Search for the cell housing the specified text and yield its (x, y) center coordinate. 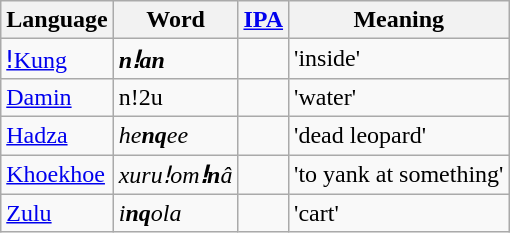
Zulu (57, 213)
Khoekhoe (57, 174)
inqola (176, 213)
Hadza (57, 135)
Language (57, 20)
ǃKung (57, 59)
'cart' (399, 213)
'water' (399, 97)
henqee (176, 135)
Word (176, 20)
'inside' (399, 59)
n!2u (176, 97)
Damin (57, 97)
'dead leopard' (399, 135)
'to yank at something' (399, 174)
IPA (264, 20)
xuruǃomǃnâ (176, 174)
nǃan (176, 59)
Meaning (399, 20)
